Return the [X, Y] coordinate for the center point of the cell that contains the specified text.  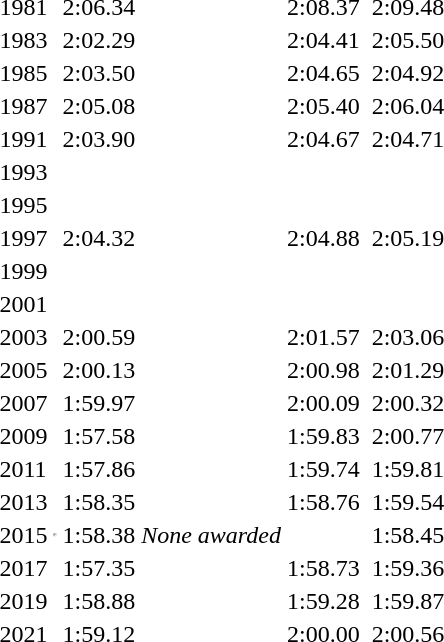
2:05.08 [99, 106]
2:02.29 [99, 40]
1:58.88 [99, 601]
2:03.90 [99, 139]
1:58.76 [323, 502]
1:58.38 [99, 535]
2:00.09 [323, 403]
2:04.41 [323, 40]
1:58.35 [99, 502]
1:59.97 [99, 403]
1:58.73 [323, 568]
2:04.67 [323, 139]
1:59.83 [323, 436]
2:04.88 [323, 238]
2:00.13 [99, 370]
2:05.40 [323, 106]
1:57.35 [99, 568]
2:04.32 [99, 238]
1:57.86 [99, 469]
1:59.74 [323, 469]
2:03.50 [99, 73]
None awarded [212, 535]
1:59.28 [323, 601]
2:00.98 [323, 370]
2:00.59 [99, 337]
2:01.57 [323, 337]
1:57.58 [99, 436]
2:04.65 [323, 73]
